Locate the cell with the specified text and output its [x, y] center coordinate. 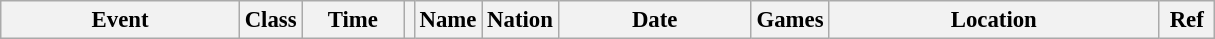
Nation [520, 20]
Games [790, 20]
Event [120, 20]
Time [353, 20]
Date [654, 20]
Name [448, 20]
Ref [1187, 20]
Location [994, 20]
Class [270, 20]
